Return [X, Y] of the center of cell containing provided text 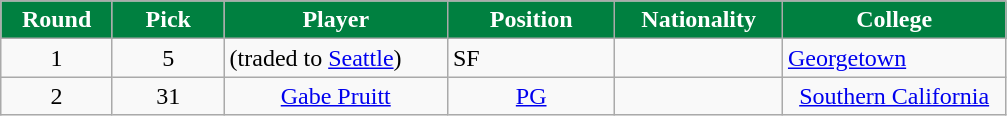
College [894, 20]
Pick [168, 20]
1 [57, 58]
5 [168, 58]
Round [57, 20]
31 [168, 96]
SF [531, 58]
Gabe Pruitt [336, 96]
Georgetown [894, 58]
2 [57, 96]
(traded to Seattle) [336, 58]
Player [336, 20]
PG [531, 96]
Southern California [894, 96]
Position [531, 20]
Nationality [699, 20]
